For the text-containing cell, return its midpoint in (X, Y) coordinate format. 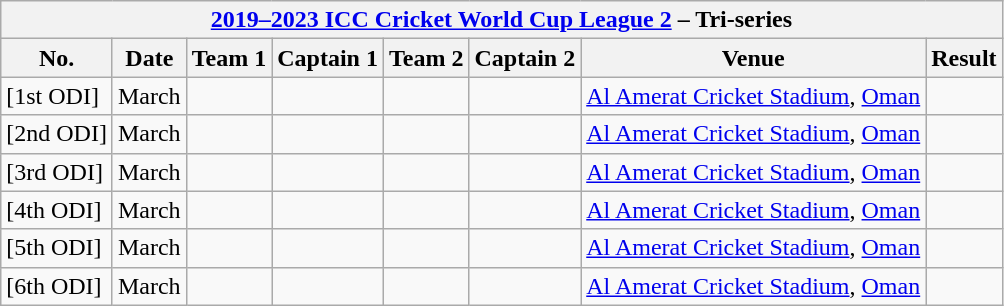
2019–2023 ICC Cricket World Cup League 2 – Tri-series (502, 20)
[2nd ODI] (57, 134)
Date (149, 58)
[4th ODI] (57, 210)
Result (964, 58)
No. (57, 58)
Team 1 (229, 58)
Captain 2 (525, 58)
[5th ODI] (57, 248)
Venue (754, 58)
Team 2 (426, 58)
[1st ODI] (57, 96)
Captain 1 (328, 58)
[6th ODI] (57, 286)
[3rd ODI] (57, 172)
